Capture the cell that displays the provided text and extract its [X, Y] central coordinate. 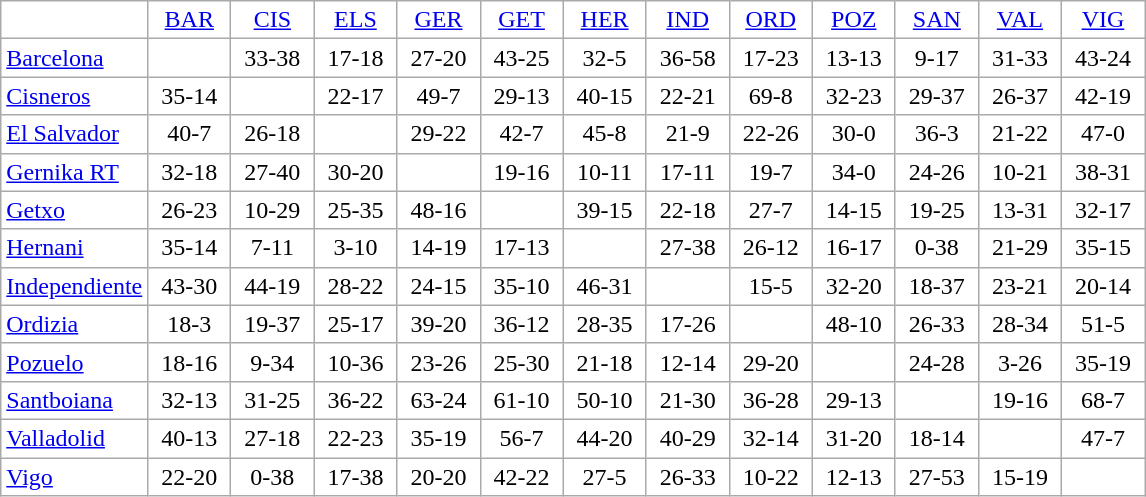
Getxo [74, 210]
13-13 [854, 58]
40-29 [688, 438]
SAN [936, 20]
22-21 [688, 96]
3-10 [356, 248]
42-22 [522, 477]
45-8 [604, 134]
17-26 [688, 324]
CIS [272, 20]
63-24 [438, 400]
26-23 [190, 210]
47-0 [1102, 134]
69-8 [770, 96]
IND [688, 20]
HER [604, 20]
21-30 [688, 400]
El Salvador [74, 134]
19-7 [770, 172]
27-5 [604, 477]
22-26 [770, 134]
28-22 [356, 286]
22-23 [356, 438]
VAL [1020, 20]
33-38 [272, 58]
18-16 [190, 362]
Santboiana [74, 400]
32-17 [1102, 210]
20-20 [438, 477]
10-22 [770, 477]
10-11 [604, 172]
27-38 [688, 248]
GET [522, 20]
36-58 [688, 58]
28-34 [1020, 324]
39-15 [604, 210]
17-18 [356, 58]
Independiente [74, 286]
17-38 [356, 477]
26-12 [770, 248]
9-34 [272, 362]
Valladolid [74, 438]
32-14 [770, 438]
27-7 [770, 210]
44-20 [604, 438]
23-21 [1020, 286]
18-14 [936, 438]
21-9 [688, 134]
40-13 [190, 438]
Gernika RT [74, 172]
BAR [190, 20]
ORD [770, 20]
61-10 [522, 400]
31-25 [272, 400]
51-5 [1102, 324]
Vigo [74, 477]
29-22 [438, 134]
26-18 [272, 134]
42-19 [1102, 96]
20-14 [1102, 286]
49-7 [438, 96]
25-17 [356, 324]
32-23 [854, 96]
ELS [356, 20]
35-10 [522, 286]
43-24 [1102, 58]
Barcelona [74, 58]
GER [438, 20]
38-31 [1102, 172]
24-26 [936, 172]
25-35 [356, 210]
28-35 [604, 324]
31-20 [854, 438]
30-0 [854, 134]
Ordizia [74, 324]
27-40 [272, 172]
POZ [854, 20]
22-17 [356, 96]
43-25 [522, 58]
21-18 [604, 362]
68-7 [1102, 400]
30-20 [356, 172]
34-0 [854, 172]
31-33 [1020, 58]
36-22 [356, 400]
25-30 [522, 362]
24-28 [936, 362]
44-19 [272, 286]
56-7 [522, 438]
10-36 [356, 362]
21-29 [1020, 248]
VIG [1102, 20]
12-13 [854, 477]
23-26 [438, 362]
32-5 [604, 58]
27-53 [936, 477]
13-31 [1020, 210]
22-18 [688, 210]
36-12 [522, 324]
29-20 [770, 362]
14-15 [854, 210]
27-18 [272, 438]
Cisneros [74, 96]
42-7 [522, 134]
47-7 [1102, 438]
40-15 [604, 96]
46-31 [604, 286]
3-26 [1020, 362]
17-13 [522, 248]
14-19 [438, 248]
32-20 [854, 286]
10-29 [272, 210]
27-20 [438, 58]
17-23 [770, 58]
17-11 [688, 172]
Pozuelo [74, 362]
26-37 [1020, 96]
15-5 [770, 286]
9-17 [936, 58]
50-10 [604, 400]
32-13 [190, 400]
43-30 [190, 286]
16-17 [854, 248]
18-3 [190, 324]
48-10 [854, 324]
35-15 [1102, 248]
Hernani [74, 248]
24-15 [438, 286]
10-21 [1020, 172]
7-11 [272, 248]
12-14 [688, 362]
48-16 [438, 210]
18-37 [936, 286]
36-28 [770, 400]
32-18 [190, 172]
36-3 [936, 134]
39-20 [438, 324]
29-37 [936, 96]
22-20 [190, 477]
19-25 [936, 210]
15-19 [1020, 477]
19-37 [272, 324]
21-22 [1020, 134]
40-7 [190, 134]
